Detect which cell encompasses the target text, then output its (X, Y) center coordinate. 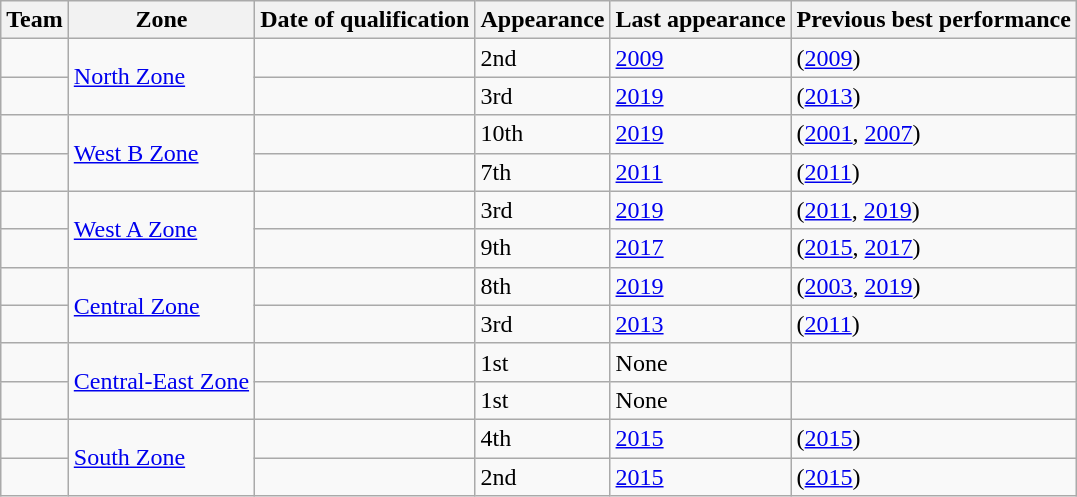
(2011, 2019) (934, 210)
Central Zone (161, 305)
10th (542, 134)
2017 (700, 248)
7th (542, 172)
West A Zone (161, 229)
Zone (161, 20)
Date of qualification (365, 20)
(2015, 2017) (934, 248)
2013 (700, 324)
Last appearance (700, 20)
Appearance (542, 20)
8th (542, 286)
2009 (700, 58)
9th (542, 248)
North Zone (161, 77)
(2003, 2019) (934, 286)
2011 (700, 172)
South Zone (161, 457)
Central-East Zone (161, 381)
Previous best performance (934, 20)
West B Zone (161, 153)
(2009) (934, 58)
(2013) (934, 96)
Team (35, 20)
(2001, 2007) (934, 134)
4th (542, 438)
